Locate the cell with the specified text and output its [x, y] center coordinate. 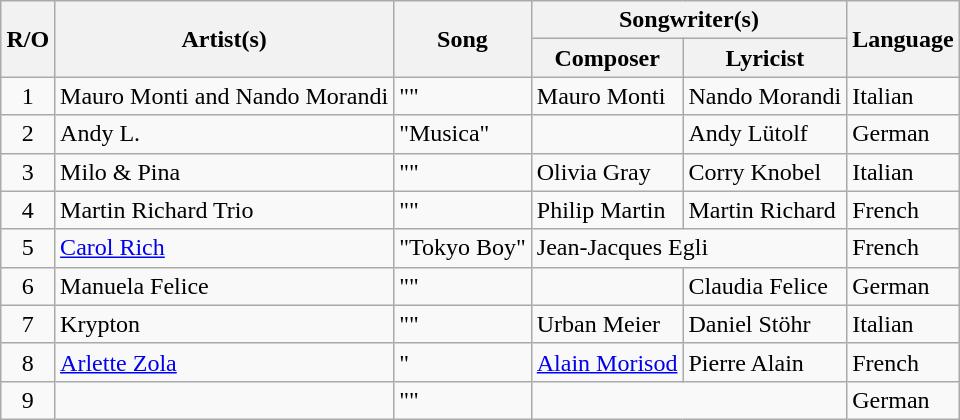
Mauro Monti [607, 96]
Artist(s) [224, 39]
"Musica" [463, 134]
Jean-Jacques Egli [688, 248]
Claudia Felice [765, 286]
2 [28, 134]
Corry Knobel [765, 172]
Martin Richard Trio [224, 210]
Composer [607, 58]
Milo & Pina [224, 172]
Olivia Gray [607, 172]
Arlette Zola [224, 362]
Manuela Felice [224, 286]
Urban Meier [607, 324]
Krypton [224, 324]
"Tokyo Boy" [463, 248]
R/O [28, 39]
Carol Rich [224, 248]
Song [463, 39]
Pierre Alain [765, 362]
Martin Richard [765, 210]
9 [28, 400]
Andy L. [224, 134]
Mauro Monti and Nando Morandi [224, 96]
Language [903, 39]
Alain Morisod [607, 362]
Andy Lütolf [765, 134]
Songwriter(s) [688, 20]
1 [28, 96]
Lyricist [765, 58]
5 [28, 248]
7 [28, 324]
Philip Martin [607, 210]
3 [28, 172]
Nando Morandi [765, 96]
8 [28, 362]
6 [28, 286]
4 [28, 210]
" [463, 362]
Daniel Stöhr [765, 324]
